Scan for the cell matching the given text and deliver its (x, y) coordinate at center. 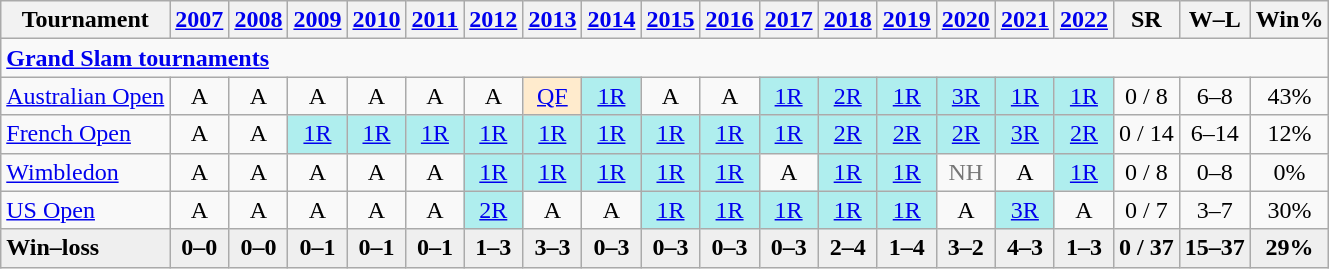
0% (1290, 172)
2022 (1084, 20)
43% (1290, 96)
2012 (494, 20)
Win–loss (86, 248)
2009 (318, 20)
2011 (435, 20)
2014 (612, 20)
W–L (1214, 20)
2007 (200, 20)
0 / 7 (1146, 210)
6–14 (1214, 134)
SR (1146, 20)
Win% (1290, 20)
0 / 37 (1146, 248)
QF (552, 96)
30% (1290, 210)
Grand Slam tournaments (665, 58)
3–7 (1214, 210)
Tournament (86, 20)
2019 (906, 20)
French Open (86, 134)
2010 (376, 20)
Australian Open (86, 96)
2020 (966, 20)
US Open (86, 210)
Wimbledon (86, 172)
3–2 (966, 248)
2018 (848, 20)
6–8 (1214, 96)
2015 (670, 20)
12% (1290, 134)
29% (1290, 248)
2013 (552, 20)
0–8 (1214, 172)
1–4 (906, 248)
NH (966, 172)
2–4 (848, 248)
4–3 (1024, 248)
2021 (1024, 20)
2016 (730, 20)
2008 (258, 20)
2017 (788, 20)
3–3 (552, 248)
0 / 14 (1146, 134)
15–37 (1214, 248)
